Find where the given text appears and provide that cell's center as [x, y] coordinate. 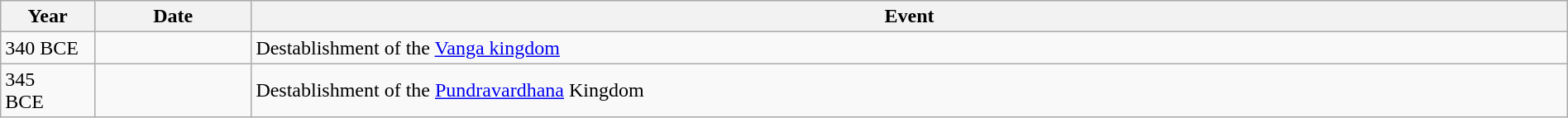
Event [910, 17]
Destablishment of the Pundravardhana Kingdom [910, 91]
340 BCE [48, 48]
345BCE [48, 91]
Destablishment of the Vanga kingdom [910, 48]
Year [48, 17]
Date [172, 17]
